Search for the cell housing the specified text and yield its (x, y) center coordinate. 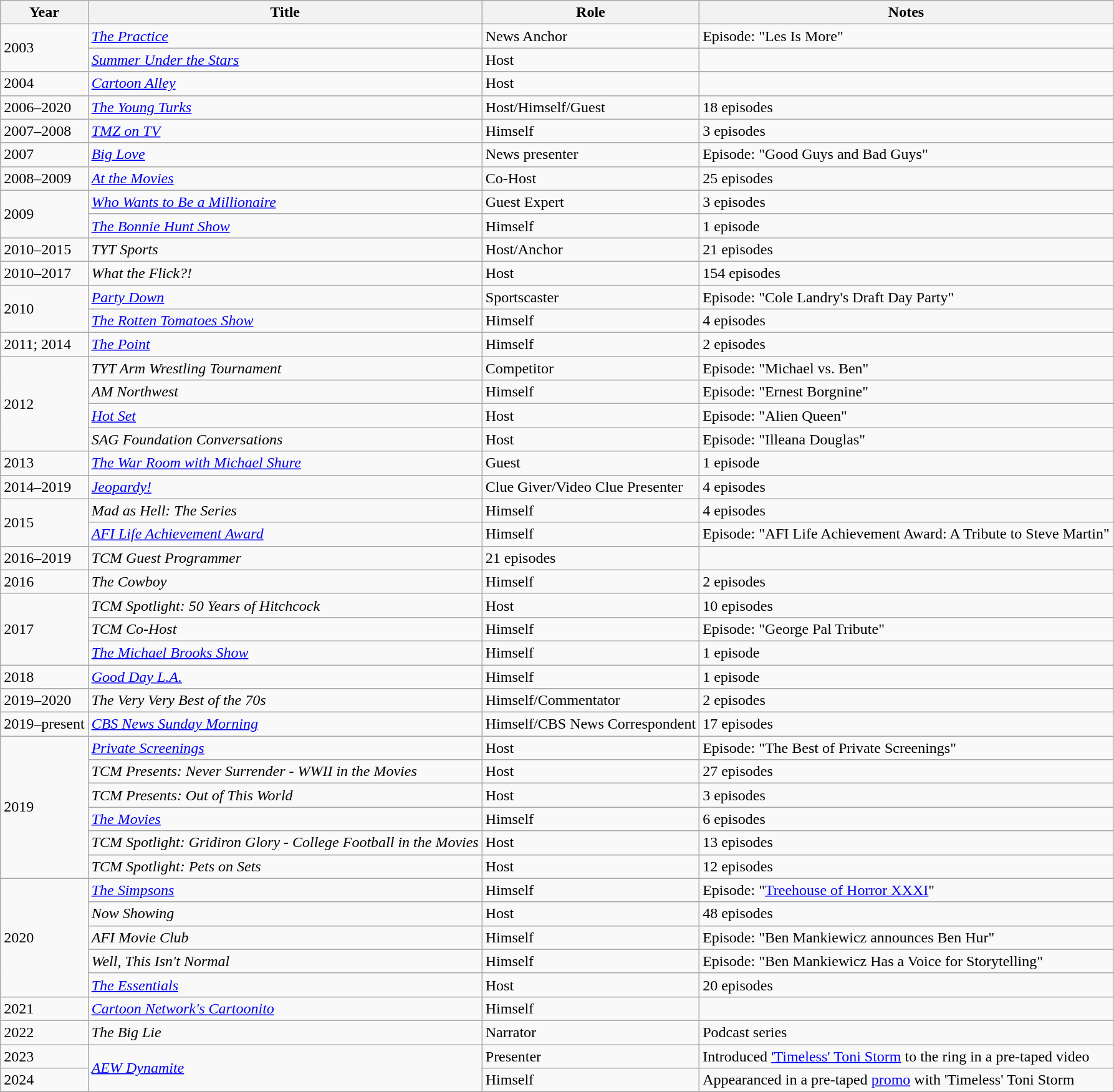
Episode: "The Best of Private Screenings" (906, 748)
Episode: "Illeana Douglas" (906, 439)
The Practice (285, 36)
Clue Giver/Video Clue Presenter (590, 487)
2024 (44, 1080)
Appearanced in a pre-taped promo with 'Timeless' Toni Storm (906, 1080)
12 episodes (906, 866)
The Movies (285, 819)
TMZ on TV (285, 131)
2016 (44, 582)
20 episodes (906, 985)
Episode: "Ernest Borgnine" (906, 392)
CBS News Sunday Morning (285, 724)
2006–2020 (44, 107)
2022 (44, 1032)
Presenter (590, 1056)
The Very Very Best of the 70s (285, 701)
What the Flick?! (285, 273)
Cartoon Alley (285, 84)
154 episodes (906, 273)
The Point (285, 345)
Host/Anchor (590, 249)
The Bonnie Hunt Show (285, 226)
2019 (44, 807)
SAG Foundation Conversations (285, 439)
2023 (44, 1056)
Episode: "Ben Mankiewicz Has a Voice for Storytelling" (906, 961)
Episode: "Michael vs. Ben" (906, 368)
Title (285, 12)
2019–2020 (44, 701)
The Big Lie (285, 1032)
TCM Presents: Never Surrender - WWII in the Movies (285, 772)
Co-Host (590, 178)
Cartoon Network's Cartoonito (285, 1008)
2016–2019 (44, 558)
Notes (906, 12)
2014–2019 (44, 487)
The Rotten Tomatoes Show (285, 321)
Mad as Hell: The Series (285, 510)
18 episodes (906, 107)
Party Down (285, 297)
13 episodes (906, 843)
2012 (44, 404)
Narrator (590, 1032)
2009 (44, 214)
Good Day L.A. (285, 676)
2004 (44, 84)
The Simpsons (285, 890)
2010 (44, 309)
Now Showing (285, 914)
TCM Spotlight: 50 Years of Hitchcock (285, 605)
TCM Spotlight: Pets on Sets (285, 866)
AEW Dynamite (285, 1068)
48 episodes (906, 914)
AFI Life Achievement Award (285, 534)
The Essentials (285, 985)
Episode: "Good Guys and Bad Guys" (906, 155)
TCM Presents: Out of This World (285, 795)
The Michael Brooks Show (285, 653)
2021 (44, 1008)
Podcast series (906, 1032)
Episode: "George Pal Tribute" (906, 629)
Episode: "Treehouse of Horror XXXI" (906, 890)
Hot Set (285, 416)
2007–2008 (44, 131)
2007 (44, 155)
2010–2017 (44, 273)
Big Love (285, 155)
TCM Spotlight: Gridiron Glory - College Football in the Movies (285, 843)
6 episodes (906, 819)
AM Northwest (285, 392)
17 episodes (906, 724)
2010–2015 (44, 249)
Well, This Isn't Normal (285, 961)
Guest Expert (590, 202)
2020 (44, 937)
TCM Co-Host (285, 629)
The War Room with Michael Shure (285, 463)
News Anchor (590, 36)
Guest (590, 463)
2008–2009 (44, 178)
Summer Under the Stars (285, 60)
TCM Guest Programmer (285, 558)
AFI Movie Club (285, 937)
10 episodes (906, 605)
The Cowboy (285, 582)
News presenter (590, 155)
Episode: "AFI Life Achievement Award: A Tribute to Steve Martin" (906, 534)
2015 (44, 522)
TYT Arm Wrestling Tournament (285, 368)
Introduced 'Timeless' Toni Storm to the ring in a pre-taped video (906, 1056)
Himself/Commentator (590, 701)
Year (44, 12)
Private Screenings (285, 748)
2017 (44, 629)
Episode: "Ben Mankiewicz announces Ben Hur" (906, 937)
Episode: "Alien Queen" (906, 416)
25 episodes (906, 178)
Role (590, 12)
Jeopardy! (285, 487)
2019–present (44, 724)
Himself/CBS News Correspondent (590, 724)
Episode: "Les Is More" (906, 36)
TYT Sports (285, 249)
Who Wants to Be a Millionaire (285, 202)
Competitor (590, 368)
2003 (44, 48)
2011; 2014 (44, 345)
27 episodes (906, 772)
Host/Himself/Guest (590, 107)
The Young Turks (285, 107)
2018 (44, 676)
2013 (44, 463)
Sportscaster (590, 297)
At the Movies (285, 178)
Episode: "Cole Landry's Draft Day Party" (906, 297)
